Detect which cell encompasses the target text, then output its [X, Y] center coordinate. 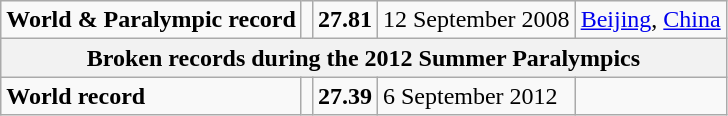
World & Paralympic record [152, 20]
6 September 2012 [476, 96]
Broken records during the 2012 Summer Paralympics [364, 58]
27.39 [344, 96]
27.81 [344, 20]
12 September 2008 [476, 20]
Beijing, China [650, 20]
World record [152, 96]
